Provide the [X, Y] coordinate of the cell's center where the given text is located.  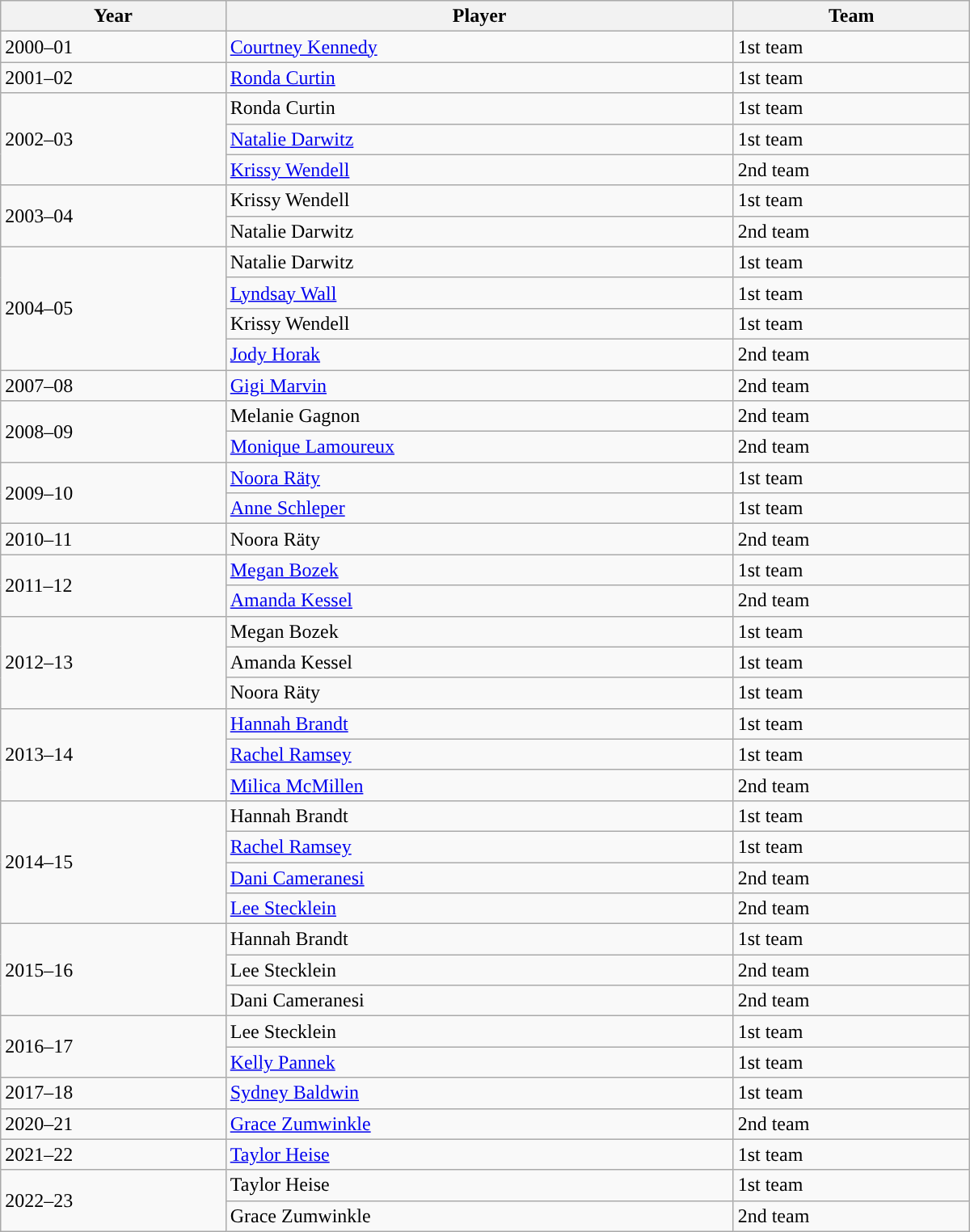
Anne Schleper [479, 508]
2011–12 [113, 585]
Kelly Pannek [479, 1062]
Lyndsay Wall [479, 293]
Team [851, 16]
Milica McMillen [479, 785]
2021–22 [113, 1154]
2008–09 [113, 432]
Player [479, 16]
2012–13 [113, 662]
2014–15 [113, 862]
2003–04 [113, 216]
Monique Lamoureux [479, 447]
2001–02 [113, 78]
2002–03 [113, 139]
Sydney Baldwin [479, 1093]
Melanie Gagnon [479, 416]
2016–17 [113, 1047]
2004–05 [113, 308]
2017–18 [113, 1093]
Courtney Kennedy [479, 47]
2022–23 [113, 1200]
Gigi Marvin [479, 386]
2007–08 [113, 386]
2000–01 [113, 47]
2010–11 [113, 539]
Year [113, 16]
Jody Horak [479, 354]
2020–21 [113, 1124]
2009–10 [113, 493]
2015–16 [113, 970]
2013–14 [113, 754]
